Return the [X, Y] coordinate for the center point of the cell that contains the specified text.  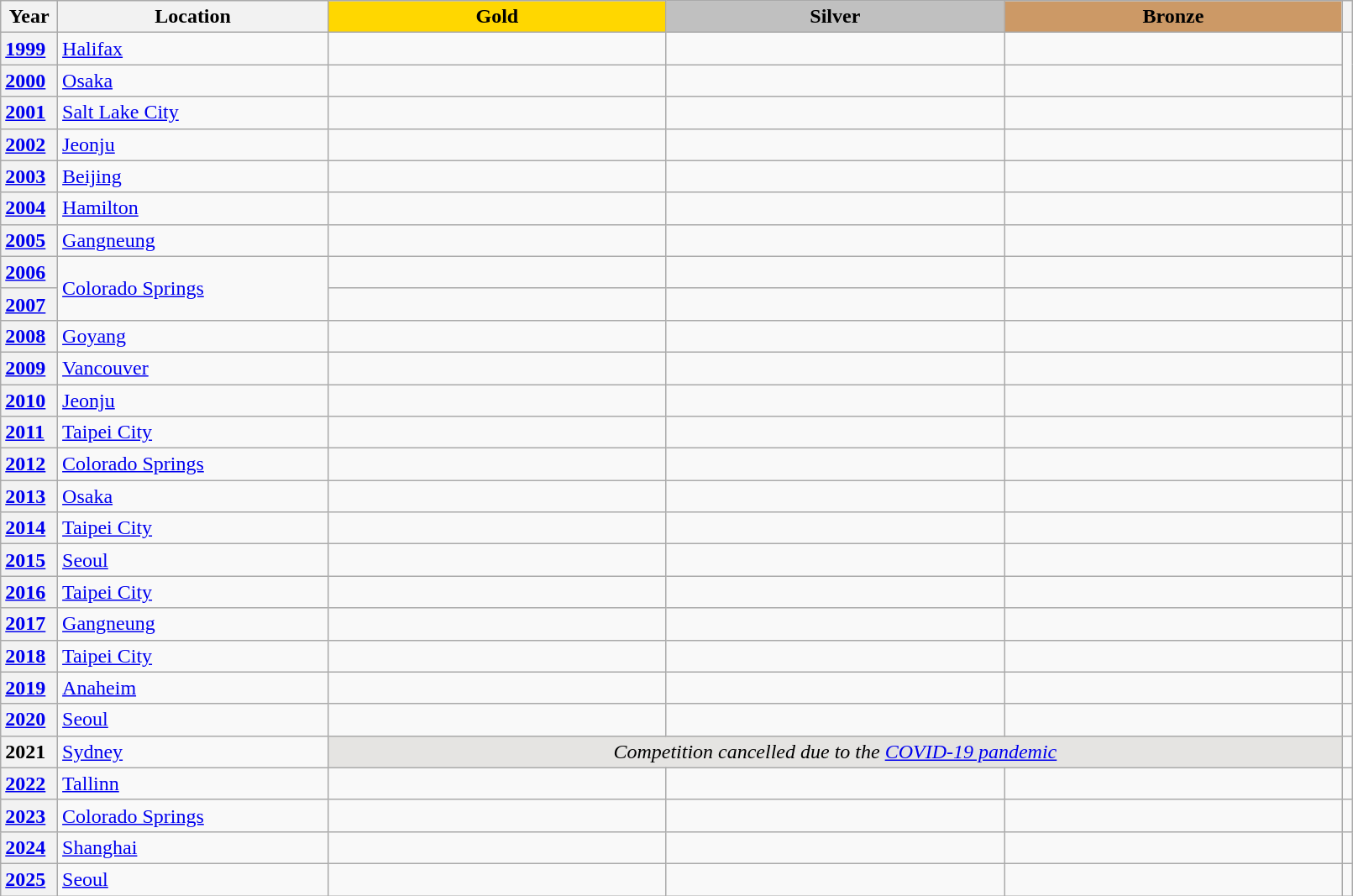
2002 [29, 144]
Sydney [193, 752]
Year [29, 17]
2016 [29, 592]
2003 [29, 176]
2001 [29, 113]
2007 [29, 304]
2023 [29, 815]
Competition cancelled due to the COVID-19 pandemic [836, 752]
2013 [29, 496]
Silver [835, 17]
2005 [29, 240]
Tallinn [193, 783]
Gold [497, 17]
Shanghai [193, 847]
2010 [29, 401]
Beijing [193, 176]
Salt Lake City [193, 113]
Hamilton [193, 208]
Bronze [1174, 17]
2017 [29, 624]
2019 [29, 688]
1999 [29, 49]
Vancouver [193, 368]
2000 [29, 81]
2021 [29, 752]
Goyang [193, 336]
2004 [29, 208]
2020 [29, 720]
2008 [29, 336]
2024 [29, 847]
2014 [29, 528]
2009 [29, 368]
Halifax [193, 49]
2015 [29, 560]
2025 [29, 879]
2018 [29, 656]
2011 [29, 432]
2012 [29, 464]
2022 [29, 783]
2006 [29, 272]
Anaheim [193, 688]
Location [193, 17]
